Identify which cell holds the provided text, then report its [X, Y] central coordinate. 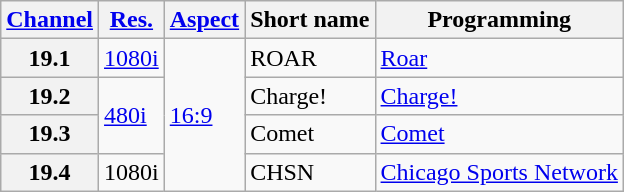
CHSN [310, 172]
Short name [310, 20]
16:9 [204, 115]
Aspect [204, 20]
480i [132, 115]
Programming [499, 20]
19.4 [50, 172]
19.3 [50, 134]
19.2 [50, 96]
Chicago Sports Network [499, 172]
Roar [499, 58]
Res. [132, 20]
19.1 [50, 58]
ROAR [310, 58]
Channel [50, 20]
